Capture the cell that displays the provided text and extract its [X, Y] central coordinate. 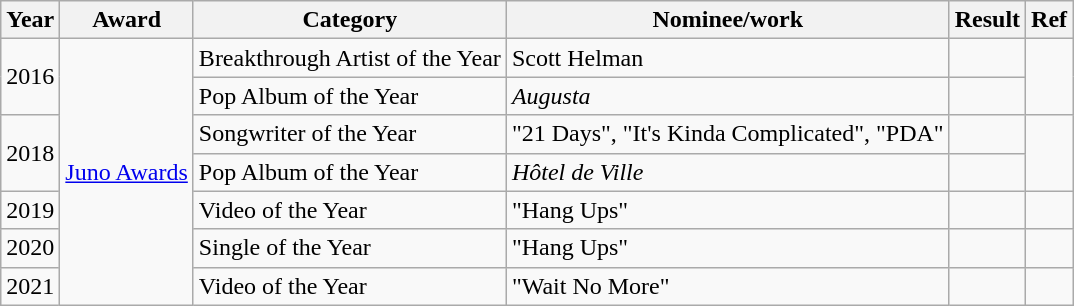
Juno Awards [127, 172]
2019 [30, 210]
2018 [30, 153]
"21 Days", "It's Kinda Complicated", "PDA" [728, 134]
Songwriter of the Year [350, 134]
2016 [30, 77]
2020 [30, 248]
Nominee/work [728, 20]
Ref [1050, 20]
Scott Helman [728, 58]
"Wait No More" [728, 286]
Year [30, 20]
Category [350, 20]
Award [127, 20]
Augusta [728, 96]
Breakthrough Artist of the Year [350, 58]
Single of the Year [350, 248]
Result [987, 20]
2021 [30, 286]
Hôtel de Ville [728, 172]
